Locate the cell with the specified text and output its [X, Y] center coordinate. 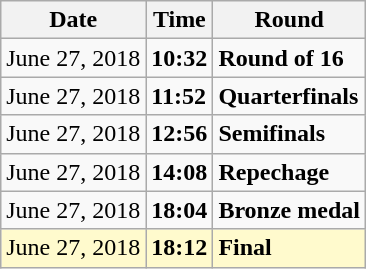
Time [180, 20]
12:56 [180, 134]
11:52 [180, 96]
18:12 [180, 248]
10:32 [180, 58]
Quarterfinals [290, 96]
Round of 16 [290, 58]
Semifinals [290, 134]
Date [74, 20]
Round [290, 20]
Repechage [290, 172]
14:08 [180, 172]
18:04 [180, 210]
Bronze medal [290, 210]
Final [290, 248]
